Determine the [x, y] coordinate at the center of the cell enclosing the given text.  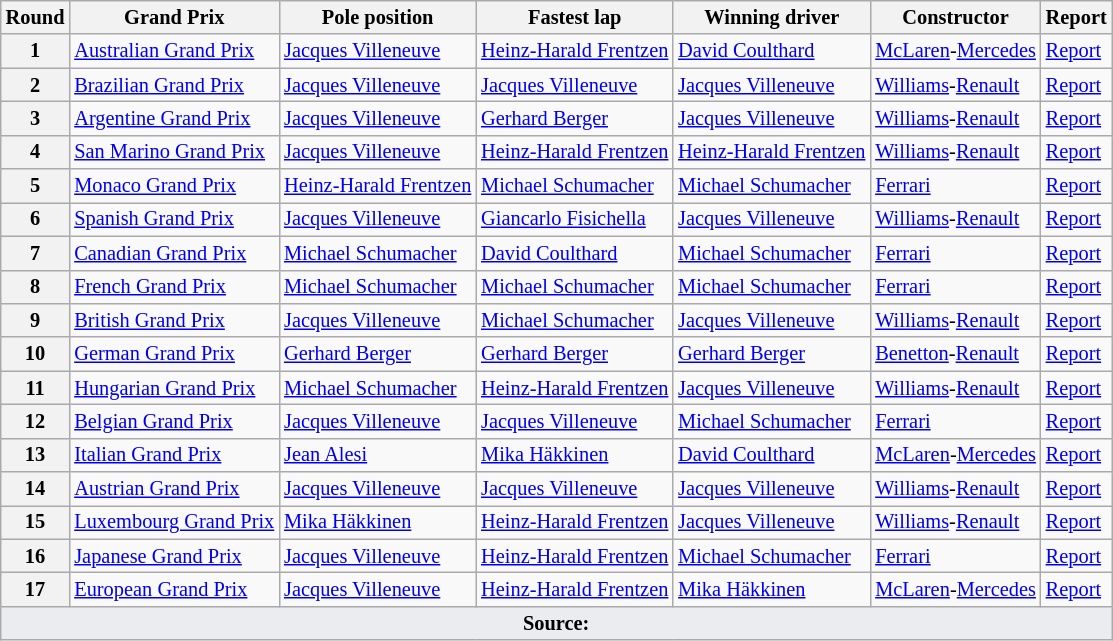
6 [36, 219]
9 [36, 320]
14 [36, 489]
Monaco Grand Prix [174, 186]
Fastest lap [574, 17]
Pole position [378, 17]
16 [36, 556]
Argentine Grand Prix [174, 118]
Spanish Grand Prix [174, 219]
Jean Alesi [378, 455]
10 [36, 354]
Japanese Grand Prix [174, 556]
Belgian Grand Prix [174, 421]
Benetton-Renault [955, 354]
1 [36, 51]
12 [36, 421]
German Grand Prix [174, 354]
Winning driver [772, 17]
3 [36, 118]
French Grand Prix [174, 287]
8 [36, 287]
Brazilian Grand Prix [174, 85]
5 [36, 186]
7 [36, 253]
4 [36, 152]
15 [36, 522]
Giancarlo Fisichella [574, 219]
Austrian Grand Prix [174, 489]
San Marino Grand Prix [174, 152]
Luxembourg Grand Prix [174, 522]
17 [36, 589]
2 [36, 85]
Constructor [955, 17]
Canadian Grand Prix [174, 253]
Round [36, 17]
British Grand Prix [174, 320]
11 [36, 388]
Grand Prix [174, 17]
European Grand Prix [174, 589]
Australian Grand Prix [174, 51]
Source: [556, 623]
Italian Grand Prix [174, 455]
Hungarian Grand Prix [174, 388]
13 [36, 455]
